Provide the [X, Y] coordinate of the cell's center where the given text is located.  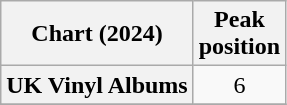
6 [239, 85]
Peakposition [239, 34]
UK Vinyl Albums [97, 85]
Chart (2024) [97, 34]
